Determine the [x, y] coordinate at the center of the cell enclosing the given text.  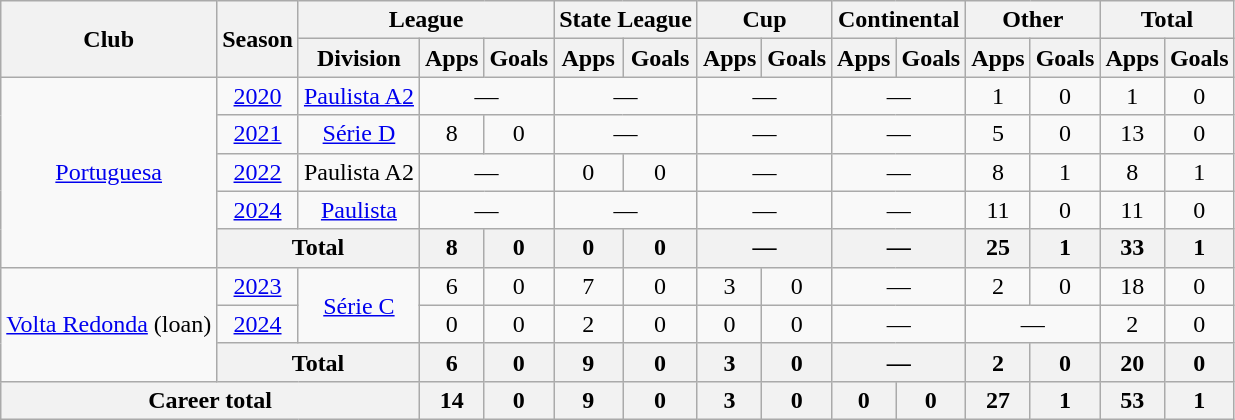
2023 [258, 286]
2020 [258, 96]
Paulista [358, 210]
20 [1132, 362]
Série D [358, 134]
Season [258, 39]
Portuguesa [109, 172]
2021 [258, 134]
18 [1132, 286]
Other [1033, 20]
13 [1132, 134]
5 [998, 134]
League [426, 20]
25 [998, 248]
Continental [899, 20]
14 [451, 400]
53 [1132, 400]
Volta Redonda (loan) [109, 324]
Career total [210, 400]
27 [998, 400]
Division [358, 58]
33 [1132, 248]
Cup [764, 20]
7 [588, 286]
Club [109, 39]
Série C [358, 305]
2022 [258, 172]
State League [626, 20]
